From the cell containing the given text, extract its center point as (X, Y) coordinate. 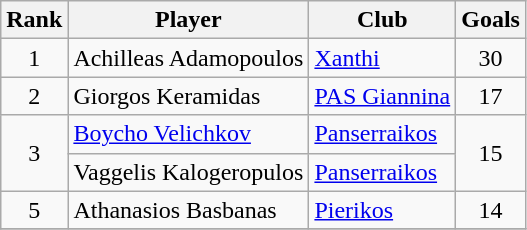
Achilleas Adamopoulos (188, 58)
Boycho Velichkov (188, 134)
5 (34, 210)
14 (491, 210)
PAS Giannina (382, 96)
30 (491, 58)
17 (491, 96)
Giorgos Keramidas (188, 96)
Athanasios Basbanas (188, 210)
Xanthi (382, 58)
3 (34, 153)
Rank (34, 20)
Club (382, 20)
2 (34, 96)
Vaggelis Kalogeropulos (188, 172)
Pierikos (382, 210)
1 (34, 58)
Goals (491, 20)
15 (491, 153)
Player (188, 20)
